Pinpoint the cell where the given text exists, returning its [X, Y] midpoint coordinate. 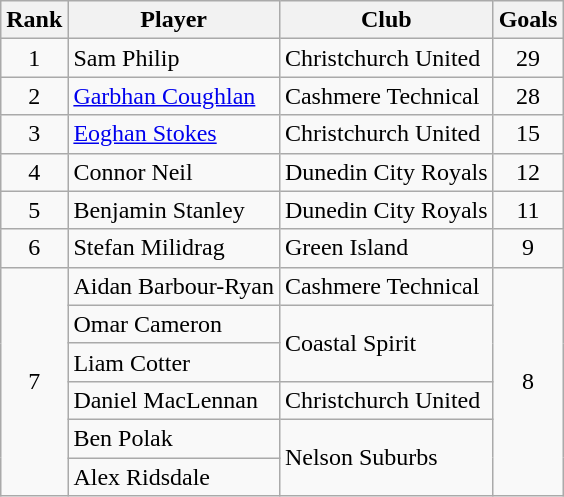
5 [34, 210]
Garbhan Coughlan [174, 96]
Club [386, 20]
Rank [34, 20]
4 [34, 172]
29 [528, 58]
3 [34, 134]
12 [528, 172]
Daniel MacLennan [174, 400]
Liam Cotter [174, 362]
28 [528, 96]
Green Island [386, 248]
Goals [528, 20]
Aidan Barbour-Ryan [174, 286]
Player [174, 20]
1 [34, 58]
Benjamin Stanley [174, 210]
2 [34, 96]
6 [34, 248]
Alex Ridsdale [174, 477]
Coastal Spirit [386, 343]
Ben Polak [174, 438]
Stefan Milidrag [174, 248]
7 [34, 381]
11 [528, 210]
8 [528, 381]
Connor Neil [174, 172]
Nelson Suburbs [386, 457]
Eoghan Stokes [174, 134]
15 [528, 134]
Sam Philip [174, 58]
9 [528, 248]
Omar Cameron [174, 324]
